Pinpoint the cell where the given text exists, returning its [x, y] midpoint coordinate. 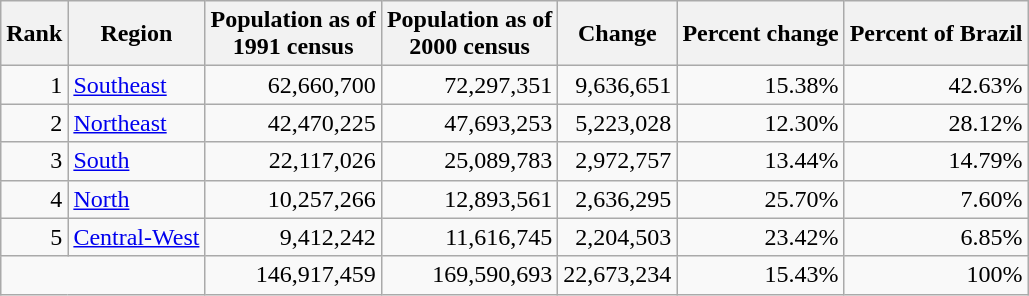
South [136, 161]
42,470,225 [293, 123]
Percent of Brazil [936, 34]
1 [34, 85]
Southeast [136, 85]
9,636,651 [618, 85]
169,590,693 [469, 275]
Northeast [136, 123]
10,257,266 [293, 199]
2 [34, 123]
Population as of2000 census [469, 34]
7.60% [936, 199]
Population as of1991 census [293, 34]
Region [136, 34]
12.30% [760, 123]
22,673,234 [618, 275]
47,693,253 [469, 123]
42.63% [936, 85]
15.43% [760, 275]
25,089,783 [469, 161]
North [136, 199]
72,297,351 [469, 85]
5,223,028 [618, 123]
25.70% [760, 199]
6.85% [936, 237]
146,917,459 [293, 275]
13.44% [760, 161]
15.38% [760, 85]
Rank [34, 34]
23.42% [760, 237]
62,660,700 [293, 85]
Change [618, 34]
4 [34, 199]
5 [34, 237]
14.79% [936, 161]
100% [936, 275]
Central-West [136, 237]
12,893,561 [469, 199]
2,636,295 [618, 199]
2,972,757 [618, 161]
9,412,242 [293, 237]
Percent change [760, 34]
28.12% [936, 123]
3 [34, 161]
11,616,745 [469, 237]
2,204,503 [618, 237]
22,117,026 [293, 161]
